Locate the cell with the specified text and output its [x, y] center coordinate. 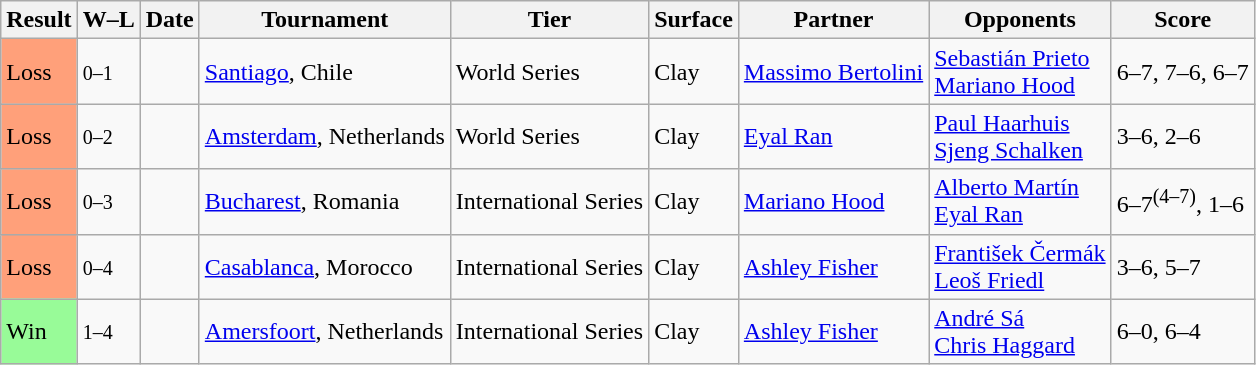
Santiago, Chile [324, 72]
0–4 [108, 266]
Amersfoort, Netherlands [324, 332]
Partner [833, 20]
Score [1182, 20]
0–3 [108, 202]
3–6, 2–6 [1182, 136]
Date [170, 20]
André Sá Chris Haggard [1020, 332]
Surface [694, 20]
Alberto Martín Eyal Ran [1020, 202]
Amsterdam, Netherlands [324, 136]
6–7(4–7), 1–6 [1182, 202]
Massimo Bertolini [833, 72]
Sebastián Prieto Mariano Hood [1020, 72]
František Čermák Leoš Friedl [1020, 266]
Bucharest, Romania [324, 202]
1–4 [108, 332]
Eyal Ran [833, 136]
6–0, 6–4 [1182, 332]
Paul Haarhuis Sjeng Schalken [1020, 136]
Tier [549, 20]
0–1 [108, 72]
6–7, 7–6, 6–7 [1182, 72]
3–6, 5–7 [1182, 266]
Mariano Hood [833, 202]
0–2 [108, 136]
Casablanca, Morocco [324, 266]
Win [39, 332]
W–L [108, 20]
Tournament [324, 20]
Opponents [1020, 20]
Result [39, 20]
